Capture the cell that displays the provided text and extract its (X, Y) central coordinate. 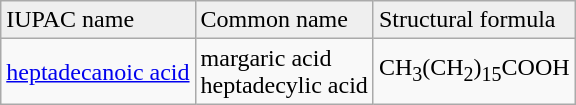
Structural formula (474, 20)
CH3(CH2)15COOH (474, 72)
IUPAC name (98, 20)
Common name (284, 20)
margaric acidheptadecylic acid (284, 72)
heptadecanoic acid (98, 72)
